Identify which cell holds the provided text, then report its [X, Y] central coordinate. 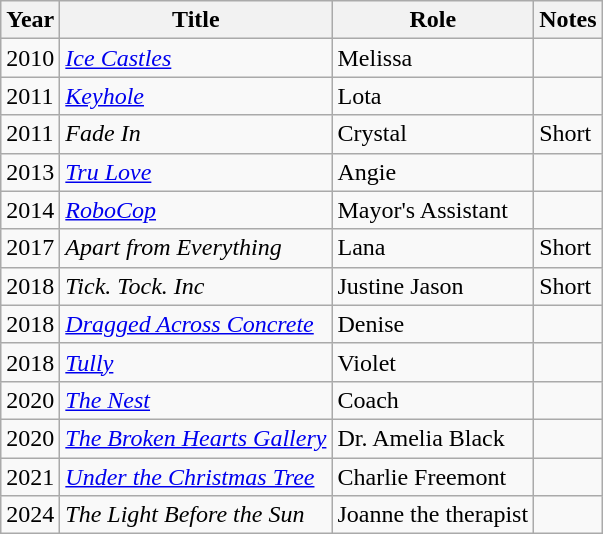
Violet [433, 362]
Fade In [196, 134]
Angie [433, 172]
RoboCop [196, 210]
Joanne the therapist [433, 515]
Melissa [433, 58]
Year [30, 20]
2013 [30, 172]
Coach [433, 400]
Crystal [433, 134]
Title [196, 20]
Under the Christmas Tree [196, 477]
Dragged Across Concrete [196, 324]
Dr. Amelia Black [433, 438]
Justine Jason [433, 286]
Mayor's Assistant [433, 210]
2021 [30, 477]
Ice Castles [196, 58]
2014 [30, 210]
The Broken Hearts Gallery [196, 438]
Role [433, 20]
The Nest [196, 400]
Denise [433, 324]
The Light Before the Sun [196, 515]
Lota [433, 96]
Apart from Everything [196, 248]
Keyhole [196, 96]
2010 [30, 58]
2024 [30, 515]
Charlie Freemont [433, 477]
Tick. Tock. Inc [196, 286]
2017 [30, 248]
Tru Love [196, 172]
Notes [568, 20]
Lana [433, 248]
Tully [196, 362]
